Pinpoint the cell where the given text exists, returning its (x, y) midpoint coordinate. 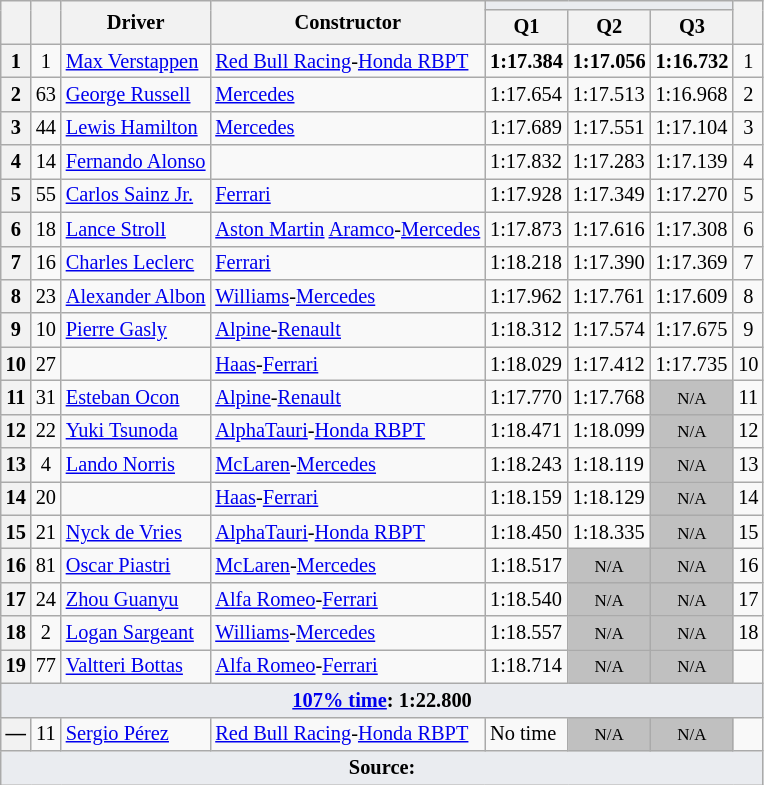
Logan Sargeant (136, 633)
1:18.029 (526, 364)
1:17.104 (692, 128)
Zhou Guanyu (136, 599)
81 (46, 565)
Oscar Piastri (136, 565)
1:16.732 (692, 61)
1:18.099 (610, 431)
1:17.689 (526, 128)
27 (46, 364)
55 (46, 195)
1:18.517 (526, 565)
77 (46, 666)
1:17.390 (610, 263)
Q2 (610, 27)
1:17.349 (610, 195)
1:18.471 (526, 431)
1:17.928 (526, 195)
1:17.770 (526, 397)
1:18.312 (526, 330)
1:18.243 (526, 465)
22 (46, 431)
1:18.129 (610, 498)
1:18.557 (526, 633)
31 (46, 397)
Lewis Hamilton (136, 128)
Valtteri Bottas (136, 666)
1:17.873 (526, 229)
Lando Norris (136, 465)
Esteban Ocon (136, 397)
Carlos Sainz Jr. (136, 195)
19 (16, 666)
Pierre Gasly (136, 330)
Q1 (526, 27)
Source: (382, 767)
Charles Leclerc (136, 263)
1:17.139 (692, 162)
Max Verstappen (136, 61)
1:17.270 (692, 195)
24 (46, 599)
1:17.735 (692, 364)
63 (46, 94)
Sergio Pérez (136, 734)
Lance Stroll (136, 229)
23 (46, 296)
1:16.968 (692, 94)
1:17.609 (692, 296)
1:17.412 (610, 364)
Fernando Alonso (136, 162)
1:17.616 (610, 229)
1:17.962 (526, 296)
1:18.335 (610, 532)
George Russell (136, 94)
Aston Martin Aramco-Mercedes (348, 229)
1:18.159 (526, 498)
1:17.761 (610, 296)
1:18.450 (526, 532)
1:18.714 (526, 666)
1:17.574 (610, 330)
1:17.513 (610, 94)
1:18.540 (526, 599)
1:18.119 (610, 465)
1:17.675 (692, 330)
1:17.384 (526, 61)
21 (46, 532)
20 (46, 498)
1:18.218 (526, 263)
Alexander Albon (136, 296)
1:17.283 (610, 162)
44 (46, 128)
1:17.654 (526, 94)
Nyck de Vries (136, 532)
1:17.832 (526, 162)
Yuki Tsunoda (136, 431)
Driver (136, 22)
1:17.369 (692, 263)
1:17.308 (692, 229)
— (16, 734)
Constructor (348, 22)
1:17.551 (610, 128)
Q3 (692, 27)
1:17.768 (610, 397)
No time (526, 734)
1:17.056 (610, 61)
107% time: 1:22.800 (382, 700)
